Provide the (x, y) coordinate of the cell's center where the given text is located.  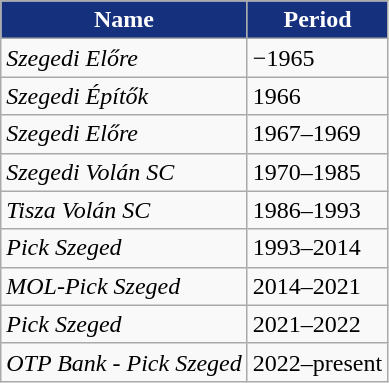
2022–present (317, 362)
Tisza Volán SC (124, 210)
1986–1993 (317, 210)
MOL-Pick Szeged (124, 286)
1993–2014 (317, 248)
2014–2021 (317, 286)
1966 (317, 96)
Name (124, 20)
−1965 (317, 58)
1970–1985 (317, 172)
2021–2022 (317, 324)
OTP Bank - Pick Szeged (124, 362)
Period (317, 20)
Szegedi Építők (124, 96)
1967–1969 (317, 134)
Szegedi Volán SC (124, 172)
